From the cell containing the given text, extract its center point as (x, y) coordinate. 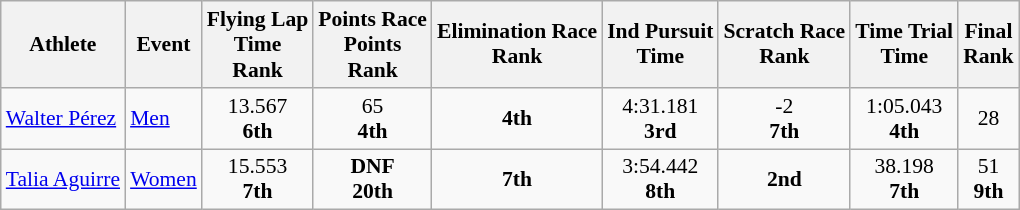
Points RacePointsRank (372, 44)
38.1987th (904, 180)
Walter Pérez (63, 118)
7th (517, 180)
Women (164, 180)
28 (988, 118)
Men (164, 118)
-27th (784, 118)
Time TrialTime (904, 44)
1:05.0434th (904, 118)
4th (517, 118)
FinalRank (988, 44)
4:31.1813rd (660, 118)
DNF20th (372, 180)
Scratch RaceRank (784, 44)
15.5537th (258, 180)
Event (164, 44)
13.5676th (258, 118)
Athlete (63, 44)
3:54.4428th (660, 180)
2nd (784, 180)
Ind PursuitTime (660, 44)
Flying LapTimeRank (258, 44)
Talia Aguirre (63, 180)
519th (988, 180)
Elimination RaceRank (517, 44)
654th (372, 118)
